Output the [x, y] coordinate of the center of the cell containing the given text.  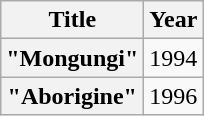
"Mongungi" [72, 58]
"Aborigine" [72, 96]
Title [72, 20]
1994 [174, 58]
Year [174, 20]
1996 [174, 96]
